Scan for the cell matching the given text and deliver its (X, Y) coordinate at center. 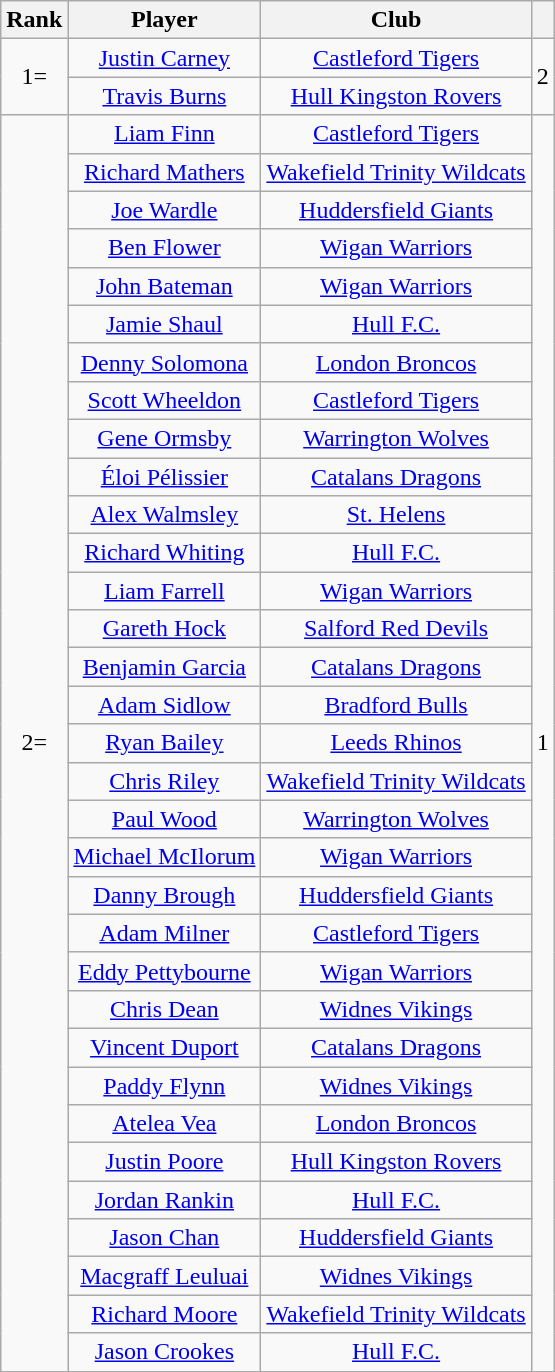
Benjamin Garcia (164, 667)
John Bateman (164, 286)
Chris Dean (164, 1009)
2= (34, 743)
Travis Burns (164, 96)
Vincent Duport (164, 1047)
Adam Sidlow (164, 705)
Jason Chan (164, 1238)
Leeds Rhinos (396, 743)
Éloi Pélissier (164, 477)
Justin Carney (164, 58)
Player (164, 20)
Alex Walmsley (164, 515)
Michael McIlorum (164, 857)
Club (396, 20)
Adam Milner (164, 933)
Liam Finn (164, 134)
Salford Red Devils (396, 629)
Bradford Bulls (396, 705)
Ryan Bailey (164, 743)
1= (34, 77)
Danny Brough (164, 895)
Richard Whiting (164, 553)
Scott Wheeldon (164, 400)
Denny Solomona (164, 362)
Gareth Hock (164, 629)
Paul Wood (164, 819)
Gene Ormsby (164, 438)
Chris Riley (164, 781)
Joe Wardle (164, 210)
Justin Poore (164, 1162)
Rank (34, 20)
Atelea Vea (164, 1124)
Richard Moore (164, 1314)
1 (542, 743)
Paddy Flynn (164, 1085)
Liam Farrell (164, 591)
Eddy Pettybourne (164, 971)
Jamie Shaul (164, 324)
Richard Mathers (164, 172)
Ben Flower (164, 248)
2 (542, 77)
Macgraff Leuluai (164, 1276)
Jordan Rankin (164, 1200)
St. Helens (396, 515)
Jason Crookes (164, 1352)
